Provide the (x, y) coordinate of the cell's center where the given text is located.  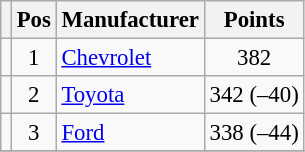
Pos (34, 20)
338 (–44) (254, 133)
382 (254, 58)
2 (34, 95)
342 (–40) (254, 95)
Manufacturer (130, 20)
Ford (130, 133)
1 (34, 58)
Points (254, 20)
3 (34, 133)
Chevrolet (130, 58)
Toyota (130, 95)
